Determine the [x, y] coordinate at the center of the cell enclosing the given text.  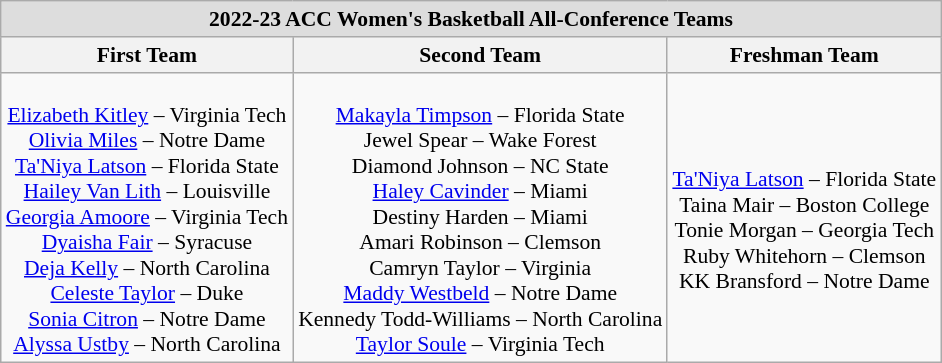
First Team [147, 55]
Second Team [480, 55]
Freshman Team [804, 55]
2022-23 ACC Women's Basketball All-Conference Teams [471, 19]
Ta'Niya Latson – Florida State Taina Mair – Boston College Tonie Morgan – Georgia Tech Ruby Whitehorn – Clemson KK Bransford – Notre Dame [804, 218]
